Scan for the cell matching the given text and deliver its [X, Y] coordinate at center. 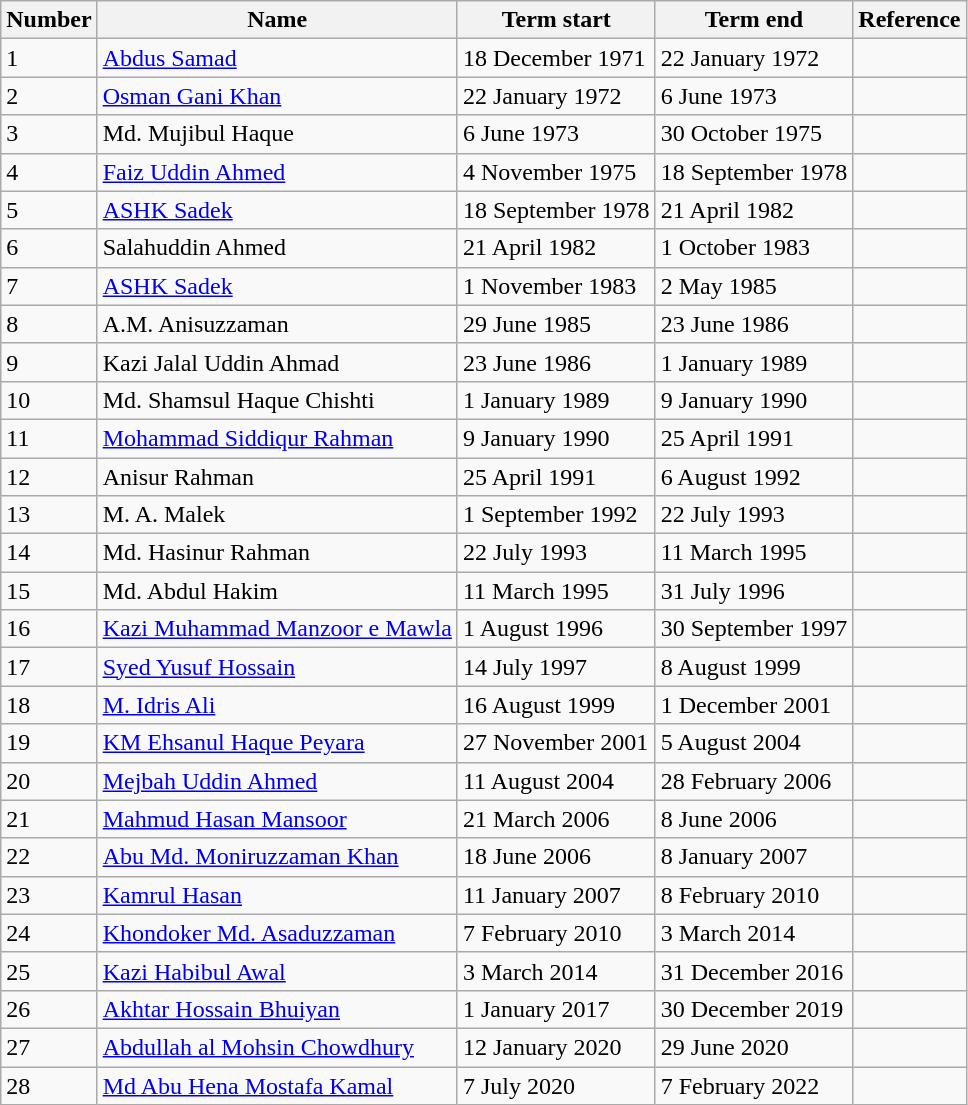
Kamrul Hasan [277, 895]
27 [49, 1047]
30 December 2019 [754, 1009]
Syed Yusuf Hossain [277, 667]
1 November 1983 [556, 286]
11 [49, 438]
21 March 2006 [556, 819]
Khondoker Md. Asaduzzaman [277, 933]
2 May 1985 [754, 286]
Reference [910, 20]
8 August 1999 [754, 667]
Faiz Uddin Ahmed [277, 172]
16 [49, 629]
16 August 1999 [556, 705]
Akhtar Hossain Bhuiyan [277, 1009]
7 [49, 286]
3 [49, 134]
11 August 2004 [556, 781]
22 [49, 857]
2 [49, 96]
Md. Mujibul Haque [277, 134]
Osman Gani Khan [277, 96]
24 [49, 933]
28 February 2006 [754, 781]
28 [49, 1085]
5 August 2004 [754, 743]
KM Ehsanul Haque Peyara [277, 743]
12 [49, 477]
13 [49, 515]
27 November 2001 [556, 743]
31 July 1996 [754, 591]
7 February 2010 [556, 933]
Number [49, 20]
18 December 1971 [556, 58]
18 June 2006 [556, 857]
21 [49, 819]
Kazi Habibul Awal [277, 971]
1 December 2001 [754, 705]
7 February 2022 [754, 1085]
Mejbah Uddin Ahmed [277, 781]
5 [49, 210]
1 [49, 58]
6 [49, 248]
Salahuddin Ahmed [277, 248]
9 [49, 362]
31 December 2016 [754, 971]
A.M. Anisuzzaman [277, 324]
29 June 2020 [754, 1047]
1 January 2017 [556, 1009]
1 August 1996 [556, 629]
8 January 2007 [754, 857]
Md Abu Hena Mostafa Kamal [277, 1085]
17 [49, 667]
Abdullah al Mohsin Chowdhury [277, 1047]
20 [49, 781]
Term start [556, 20]
M. A. Malek [277, 515]
23 [49, 895]
Term end [754, 20]
Abdus Samad [277, 58]
15 [49, 591]
Kazi Muhammad Manzoor e Mawla [277, 629]
Anisur Rahman [277, 477]
4 [49, 172]
6 August 1992 [754, 477]
Name [277, 20]
M. Idris Ali [277, 705]
10 [49, 400]
25 [49, 971]
14 July 1997 [556, 667]
19 [49, 743]
8 June 2006 [754, 819]
30 October 1975 [754, 134]
18 [49, 705]
Mohammad Siddiqur Rahman [277, 438]
8 [49, 324]
Mahmud Hasan Mansoor [277, 819]
Md. Abdul Hakim [277, 591]
4 November 1975 [556, 172]
7 July 2020 [556, 1085]
11 January 2007 [556, 895]
29 June 1985 [556, 324]
30 September 1997 [754, 629]
26 [49, 1009]
1 September 1992 [556, 515]
12 January 2020 [556, 1047]
Kazi Jalal Uddin Ahmad [277, 362]
14 [49, 553]
8 February 2010 [754, 895]
Md. Shamsul Haque Chishti [277, 400]
1 October 1983 [754, 248]
Abu Md. Moniruzzaman Khan [277, 857]
Md. Hasinur Rahman [277, 553]
